For the text-containing cell, return its midpoint in [X, Y] coordinate format. 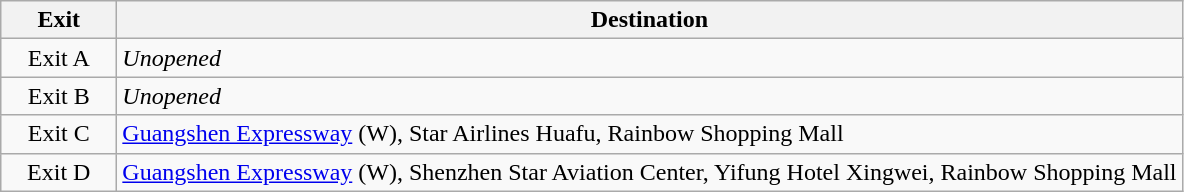
Exit A [59, 58]
Exit C [59, 134]
Exit D [59, 172]
Guangshen Expressway (W), Star Airlines Huafu, Rainbow Shopping Mall [650, 134]
Destination [650, 20]
Exit B [59, 96]
Guangshen Expressway (W), Shenzhen Star Aviation Center, Yifung Hotel Xingwei, Rainbow Shopping Mall [650, 172]
Exit [59, 20]
